Scan for the cell matching the given text and deliver its (x, y) coordinate at center. 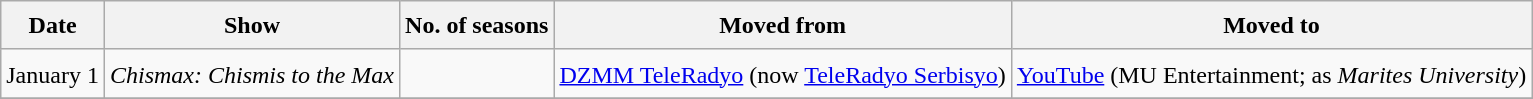
Show (252, 26)
DZMM TeleRadyo (now TeleRadyo Serbisyo) (782, 74)
Chismax: Chismis to the Max (252, 74)
No. of seasons (477, 26)
Moved from (782, 26)
YouTube (MU Entertainment; as Marites University) (1271, 74)
January 1 (53, 74)
Moved to (1271, 26)
Date (53, 26)
